Locate the cell with the specified text and output its (X, Y) center coordinate. 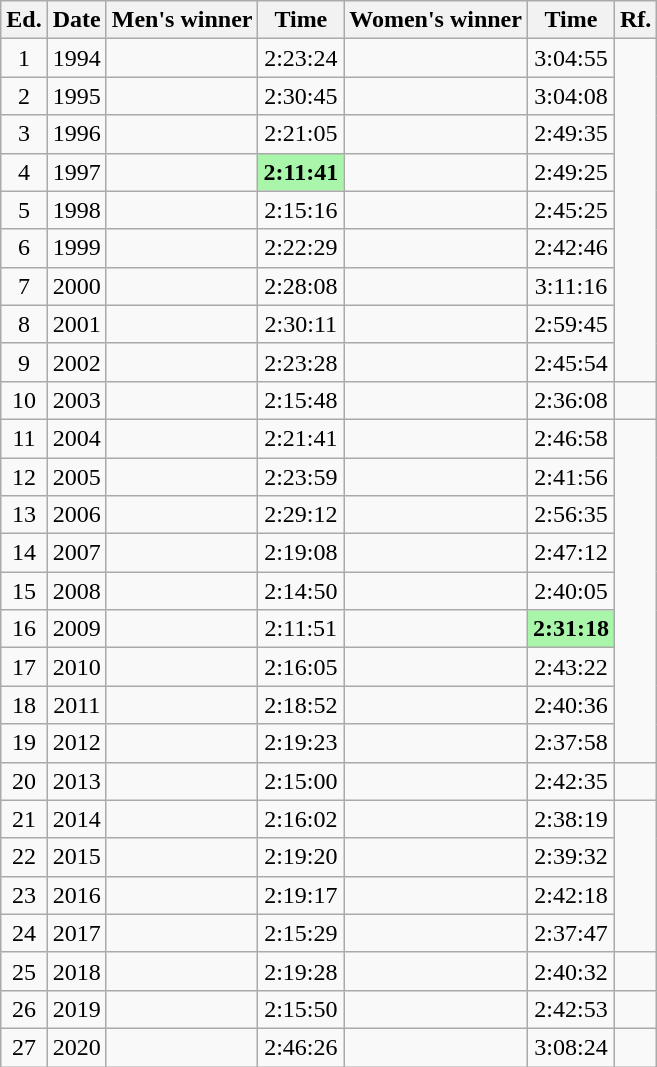
2:56:35 (570, 515)
25 (24, 971)
2:28:08 (301, 286)
2:19:20 (301, 857)
5 (24, 210)
9 (24, 362)
2014 (76, 819)
2:45:25 (570, 210)
2:15:16 (301, 210)
20 (24, 781)
2006 (76, 515)
2017 (76, 933)
2:16:05 (301, 667)
22 (24, 857)
Date (76, 20)
23 (24, 895)
2:40:32 (570, 971)
2:49:35 (570, 134)
2:42:35 (570, 781)
2:23:24 (301, 58)
1997 (76, 172)
2:15:48 (301, 400)
8 (24, 324)
2:31:18 (570, 629)
6 (24, 248)
2:46:58 (570, 438)
18 (24, 705)
2:45:54 (570, 362)
26 (24, 1009)
2:29:12 (301, 515)
2:11:51 (301, 629)
2:23:28 (301, 362)
14 (24, 553)
2016 (76, 895)
21 (24, 819)
2009 (76, 629)
2012 (76, 743)
Men's winner (182, 20)
2:23:59 (301, 477)
3:11:16 (570, 286)
12 (24, 477)
11 (24, 438)
Women's winner (436, 20)
3:04:08 (570, 96)
2:40:05 (570, 591)
2:38:19 (570, 819)
1996 (76, 134)
17 (24, 667)
2:36:08 (570, 400)
2:16:02 (301, 819)
2000 (76, 286)
7 (24, 286)
2002 (76, 362)
2010 (76, 667)
2:30:11 (301, 324)
2005 (76, 477)
2:40:36 (570, 705)
2:47:12 (570, 553)
15 (24, 591)
3:04:55 (570, 58)
13 (24, 515)
1999 (76, 248)
2:19:17 (301, 895)
24 (24, 933)
2:42:46 (570, 248)
2001 (76, 324)
2018 (76, 971)
19 (24, 743)
2 (24, 96)
2:39:32 (570, 857)
10 (24, 400)
2:19:28 (301, 971)
Ed. (24, 20)
2:37:58 (570, 743)
2:15:29 (301, 933)
2013 (76, 781)
2015 (76, 857)
2003 (76, 400)
2:11:41 (301, 172)
2:30:45 (301, 96)
1998 (76, 210)
2:19:23 (301, 743)
2:59:45 (570, 324)
3:08:24 (570, 1047)
2:14:50 (301, 591)
2:21:05 (301, 134)
2019 (76, 1009)
1994 (76, 58)
2020 (76, 1047)
2011 (76, 705)
3 (24, 134)
2:15:50 (301, 1009)
2:41:56 (570, 477)
2:42:53 (570, 1009)
1995 (76, 96)
2:15:00 (301, 781)
2:49:25 (570, 172)
Rf. (636, 20)
4 (24, 172)
2:19:08 (301, 553)
2:37:47 (570, 933)
2008 (76, 591)
2:22:29 (301, 248)
16 (24, 629)
2004 (76, 438)
2:43:22 (570, 667)
2:21:41 (301, 438)
2:18:52 (301, 705)
1 (24, 58)
27 (24, 1047)
2007 (76, 553)
2:46:26 (301, 1047)
2:42:18 (570, 895)
